Provide the (x, y) coordinate of the cell's center where the given text is located.  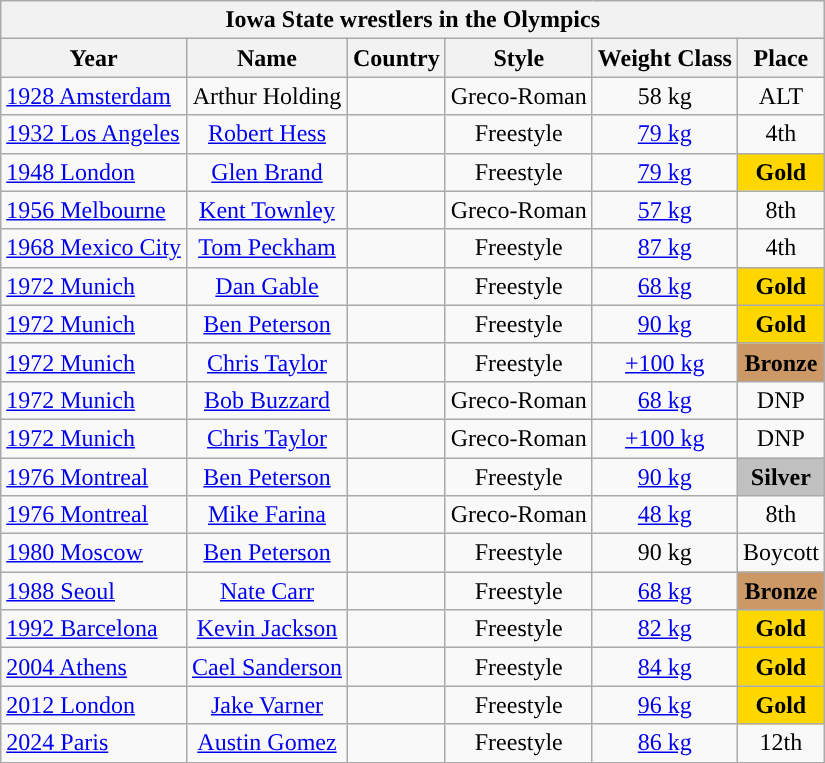
Cael Sanderson (266, 667)
48 kg (664, 515)
57 kg (664, 210)
1988 Seoul (94, 591)
Arthur Holding (266, 96)
Kent Townley (266, 210)
Year (94, 58)
1932 Los Angeles (94, 134)
Dan Gable (266, 286)
12th (780, 743)
2024 Paris (94, 743)
Mike Farina (266, 515)
Weight Class (664, 58)
Iowa State wrestlers in the Olympics (413, 20)
Silver (780, 477)
82 kg (664, 629)
1956 Melbourne (94, 210)
2004 Athens (94, 667)
84 kg (664, 667)
Country (397, 58)
ALT (780, 96)
Glen Brand (266, 172)
1948 London (94, 172)
1968 Mexico City (94, 248)
1992 Barcelona (94, 629)
58 kg (664, 96)
1980 Moscow (94, 553)
87 kg (664, 248)
Name (266, 58)
86 kg (664, 743)
Style (518, 58)
1928 Amsterdam (94, 96)
Boycott (780, 553)
96 kg (664, 705)
Kevin Jackson (266, 629)
Austin Gomez (266, 743)
Nate Carr (266, 591)
Jake Varner (266, 705)
Bob Buzzard (266, 400)
2012 London (94, 705)
Robert Hess (266, 134)
Place (780, 58)
Tom Peckham (266, 248)
